Extract the [x, y] coordinate from the center of the cell holding the provided text.  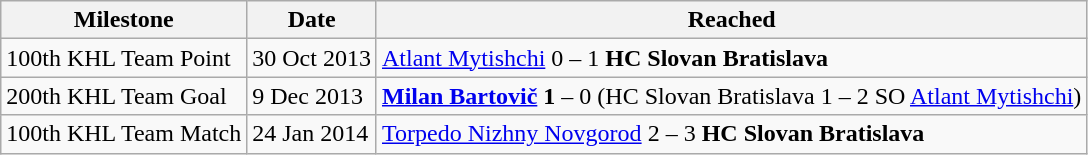
30 Oct 2013 [312, 58]
100th KHL Team Point [124, 58]
Milestone [124, 20]
9 Dec 2013 [312, 96]
Date [312, 20]
Atlant Mytishchi 0 – 1 HC Slovan Bratislava [731, 58]
Reached [731, 20]
200th KHL Team Goal [124, 96]
100th KHL Team Match [124, 134]
24 Jan 2014 [312, 134]
Torpedo Nizhny Novgorod 2 – 3 HC Slovan Bratislava [731, 134]
Milan Bartovič 1 – 0 (HC Slovan Bratislava 1 – 2 SO Atlant Mytishchi) [731, 96]
